Return [X, Y] of the center of cell containing provided text 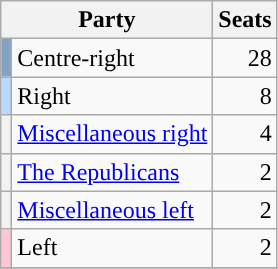
Seats [245, 20]
4 [245, 134]
Left [112, 248]
Centre-right [112, 58]
The Republicans [112, 172]
Miscellaneous left [112, 210]
Right [112, 96]
28 [245, 58]
Party [107, 20]
Miscellaneous right [112, 134]
8 [245, 96]
